Output the (X, Y) coordinate of the center of the cell containing the given text.  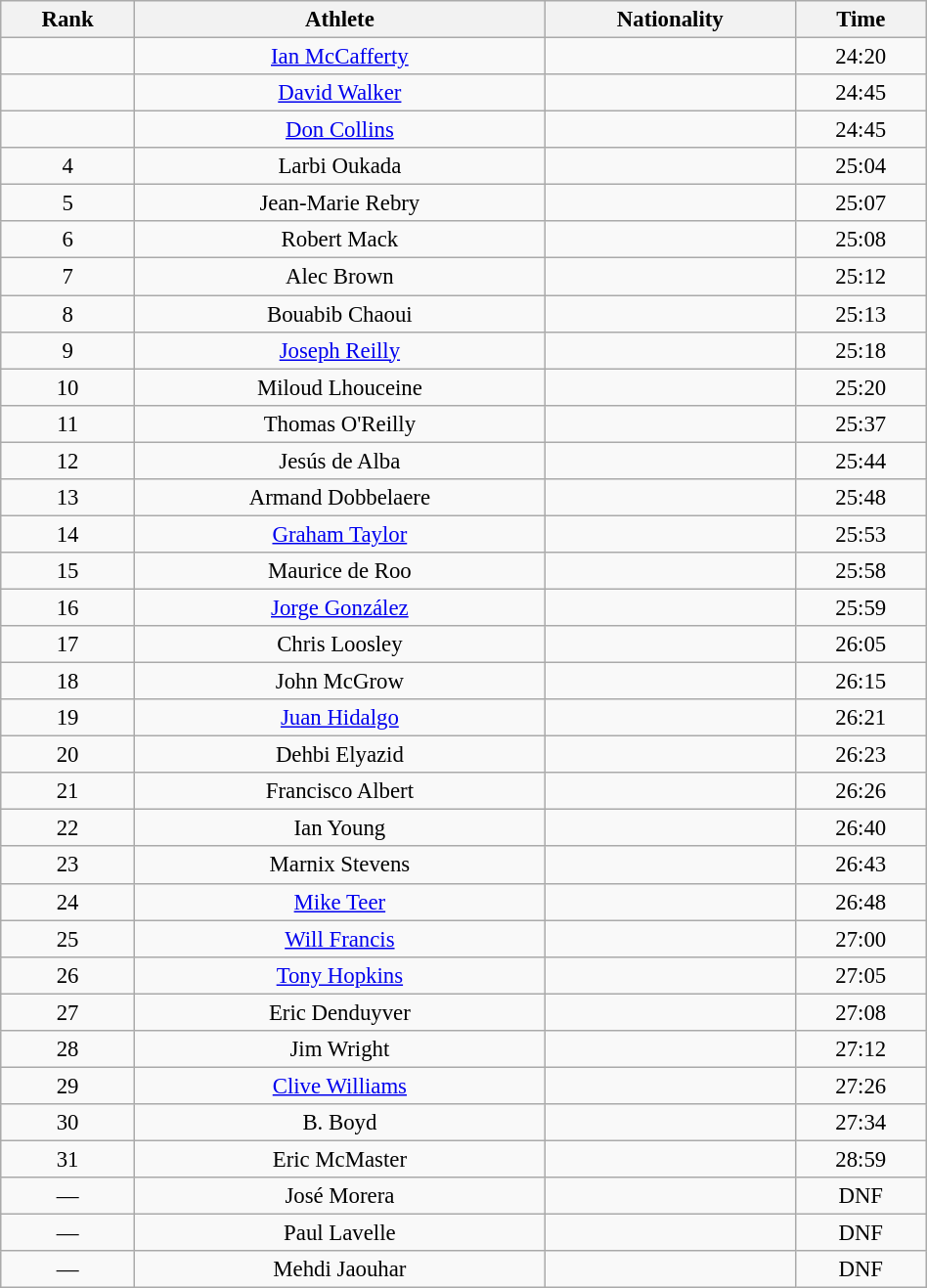
16 (68, 607)
Robert Mack (339, 240)
27:00 (861, 939)
Rank (68, 20)
26:21 (861, 718)
26:05 (861, 644)
28 (68, 1049)
10 (68, 387)
30 (68, 1123)
13 (68, 498)
Bouabib Chaoui (339, 314)
José Morera (339, 1196)
Alec Brown (339, 277)
Tony Hopkins (339, 975)
Don Collins (339, 130)
29 (68, 1086)
25:58 (861, 571)
Graham Taylor (339, 534)
25:07 (861, 203)
Ian Young (339, 828)
Juan Hidalgo (339, 718)
25:53 (861, 534)
24:20 (861, 57)
22 (68, 828)
31 (68, 1159)
5 (68, 203)
27:08 (861, 1012)
21 (68, 791)
18 (68, 682)
27 (68, 1012)
25:04 (861, 166)
4 (68, 166)
Paul Lavelle (339, 1233)
26:26 (861, 791)
Eric Denduyver (339, 1012)
Maurice de Roo (339, 571)
26:43 (861, 866)
17 (68, 644)
19 (68, 718)
25:48 (861, 498)
26:15 (861, 682)
27:26 (861, 1086)
Nationality (670, 20)
25:20 (861, 387)
Chris Loosley (339, 644)
David Walker (339, 93)
9 (68, 350)
26:48 (861, 902)
Clive Williams (339, 1086)
25:12 (861, 277)
14 (68, 534)
15 (68, 571)
Jim Wright (339, 1049)
Athlete (339, 20)
26:40 (861, 828)
Will Francis (339, 939)
23 (68, 866)
Ian McCafferty (339, 57)
Mike Teer (339, 902)
24 (68, 902)
27:05 (861, 975)
Thomas O'Reilly (339, 423)
6 (68, 240)
Dehbi Elyazid (339, 755)
25:59 (861, 607)
25 (68, 939)
Jean-Marie Rebry (339, 203)
25:44 (861, 461)
26 (68, 975)
B. Boyd (339, 1123)
11 (68, 423)
25:37 (861, 423)
Mehdi Jaouhar (339, 1269)
27:34 (861, 1123)
26:23 (861, 755)
27:12 (861, 1049)
25:13 (861, 314)
Eric McMaster (339, 1159)
7 (68, 277)
Armand Dobbelaere (339, 498)
Marnix Stevens (339, 866)
12 (68, 461)
Francisco Albert (339, 791)
8 (68, 314)
Time (861, 20)
John McGrow (339, 682)
25:18 (861, 350)
Jorge González (339, 607)
Jesús de Alba (339, 461)
20 (68, 755)
Joseph Reilly (339, 350)
25:08 (861, 240)
Larbi Oukada (339, 166)
28:59 (861, 1159)
Miloud Lhouceine (339, 387)
